Provide the [x, y] coordinate of the cell's center where the given text is located.  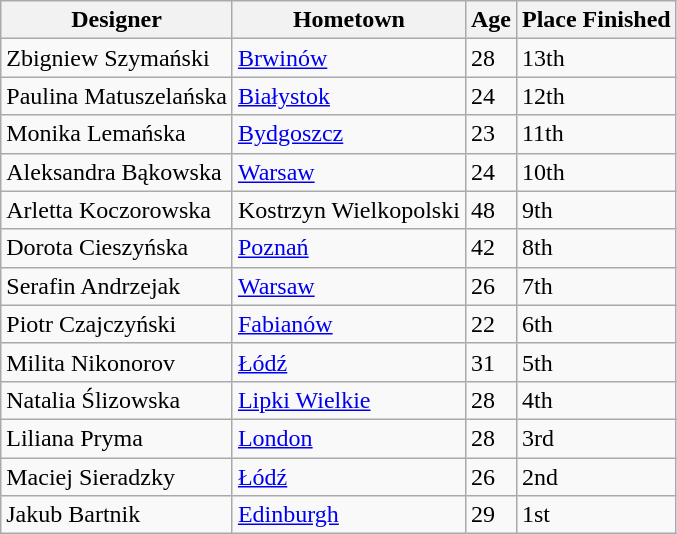
Zbigniew Szymański [117, 58]
2nd [596, 477]
31 [490, 362]
23 [490, 134]
Białystok [348, 96]
Maciej Sieradzky [117, 477]
42 [490, 248]
Bydgoszcz [348, 134]
Edinburgh [348, 515]
Designer [117, 20]
11th [596, 134]
8th [596, 248]
1st [596, 515]
Serafin Andrzejak [117, 286]
Fabianów [348, 324]
Milita Nikonorov [117, 362]
Dorota Cieszyńska [117, 248]
10th [596, 172]
5th [596, 362]
6th [596, 324]
Piotr Czajczyński [117, 324]
Jakub Bartnik [117, 515]
Hometown [348, 20]
Brwinów [348, 58]
Age [490, 20]
Paulina Matuszelańska [117, 96]
3rd [596, 438]
Poznań [348, 248]
29 [490, 515]
Aleksandra Bąkowska [117, 172]
Place Finished [596, 20]
12th [596, 96]
Kostrzyn Wielkopolski [348, 210]
Arletta Koczorowska [117, 210]
Natalia Ślizowska [117, 400]
4th [596, 400]
22 [490, 324]
13th [596, 58]
7th [596, 286]
Monika Lemańska [117, 134]
Lipki Wielkie [348, 400]
Liliana Pryma [117, 438]
48 [490, 210]
London [348, 438]
9th [596, 210]
